For the text-containing cell, return its midpoint in [X, Y] coordinate format. 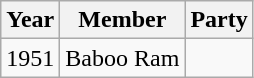
Baboo Ram [122, 58]
1951 [30, 58]
Year [30, 20]
Member [122, 20]
Party [219, 20]
